Pinpoint the cell where the given text exists, returning its (x, y) midpoint coordinate. 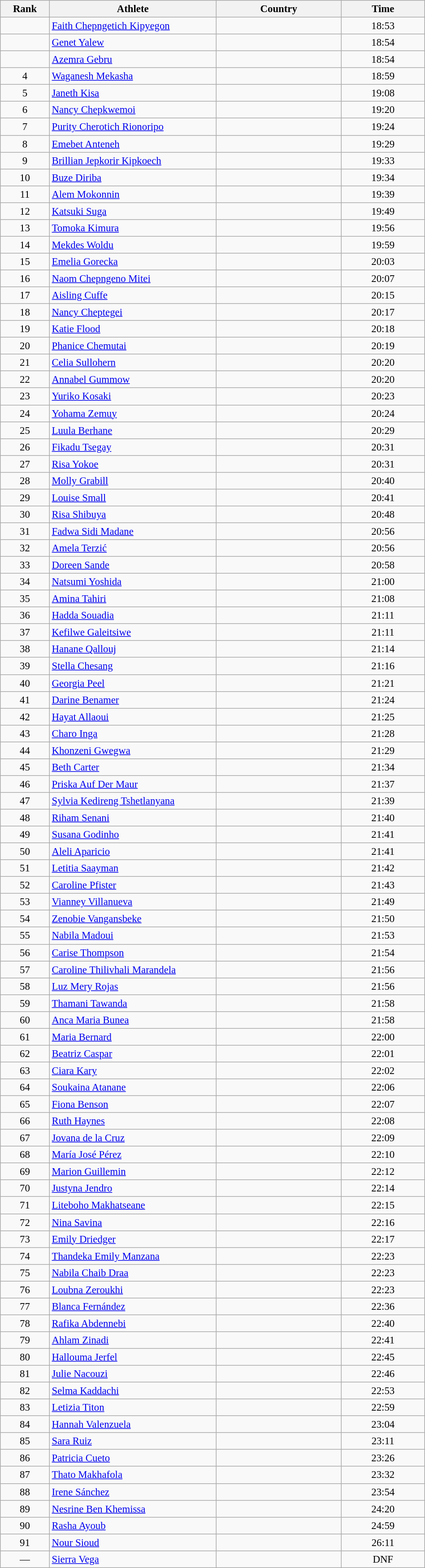
Rank (25, 9)
Risa Shibuya (133, 515)
80 (25, 1357)
Thandeka Emily Manzana (133, 1256)
19:39 (383, 194)
Susana Godinho (133, 835)
22:12 (383, 1172)
Blanca Fernández (133, 1307)
21:00 (383, 582)
62 (25, 1054)
— (25, 1559)
Annabel Gummow (133, 380)
Justyna Jendro (133, 1188)
Doreen Sande (133, 565)
Mekdes Woldu (133, 245)
91 (25, 1542)
21:16 (383, 666)
33 (25, 565)
Priska Auf Der Maur (133, 784)
22:08 (383, 1121)
Amina Tahiri (133, 599)
22:40 (383, 1323)
35 (25, 599)
9 (25, 160)
69 (25, 1172)
44 (25, 750)
Azemra Gebru (133, 60)
Brillian Jepkorir Kipkoech (133, 160)
Nour Sioud (133, 1542)
Faith Chepngetich Kipyegon (133, 26)
Aisling Cuffe (133, 295)
Yuriko Kosaki (133, 397)
DNF (383, 1559)
30 (25, 515)
22:00 (383, 1037)
Hadda Souadia (133, 615)
Sierra Vega (133, 1559)
27 (25, 464)
54 (25, 919)
20:41 (383, 498)
59 (25, 1003)
65 (25, 1105)
6 (25, 110)
Caroline Thilivhali Marandela (133, 970)
Nesrine Ben Khemissa (133, 1509)
20:18 (383, 329)
Molly Grabill (133, 481)
22:02 (383, 1070)
79 (25, 1340)
53 (25, 902)
81 (25, 1374)
31 (25, 531)
Khonzeni Gwegwa (133, 750)
77 (25, 1307)
Maria Bernard (133, 1037)
85 (25, 1441)
Rasha Ayoub (133, 1525)
49 (25, 835)
19:56 (383, 228)
Emily Driedger (133, 1239)
Yohama Zemuy (133, 413)
4 (25, 76)
21:42 (383, 868)
88 (25, 1492)
26 (25, 447)
51 (25, 868)
Darine Benamer (133, 700)
23:26 (383, 1458)
Nina Savina (133, 1222)
8 (25, 144)
46 (25, 784)
57 (25, 970)
36 (25, 615)
22:06 (383, 1087)
21:25 (383, 717)
21:08 (383, 599)
Nabila Chaib Draa (133, 1273)
21:29 (383, 750)
78 (25, 1323)
21:50 (383, 919)
75 (25, 1273)
Naom Chepngeno Mitei (133, 278)
21:53 (383, 936)
Irene Sánchez (133, 1492)
25 (25, 430)
Purity Cherotich Rionoripo (133, 127)
22:09 (383, 1138)
82 (25, 1391)
32 (25, 548)
67 (25, 1138)
22:41 (383, 1340)
21:14 (383, 650)
22:46 (383, 1374)
Katsuki Suga (133, 211)
48 (25, 818)
45 (25, 767)
Anca Maria Bunea (133, 1020)
Louise Small (133, 498)
Beatriz Caspar (133, 1054)
Emelia Gorecka (133, 262)
17 (25, 295)
Soukaina Atanane (133, 1087)
Natsumi Yoshida (133, 582)
26:11 (383, 1542)
Luula Berhane (133, 430)
Nancy Chepkwemoi (133, 110)
Vianney Villanueva (133, 902)
Athlete (133, 9)
22:10 (383, 1155)
50 (25, 852)
Waganesh Mekasha (133, 76)
Fiona Benson (133, 1105)
43 (25, 733)
90 (25, 1525)
Georgia Peel (133, 683)
22:45 (383, 1357)
22 (25, 380)
10 (25, 178)
24 (25, 413)
Hayat Allaoui (133, 717)
Nancy Cheptegei (133, 312)
19:20 (383, 110)
Risa Yokoe (133, 464)
18:59 (383, 76)
Charo Inga (133, 733)
21:54 (383, 953)
20:48 (383, 515)
Loubna Zeroukhi (133, 1290)
24:59 (383, 1525)
12 (25, 211)
Phanice Chemutai (133, 346)
21:39 (383, 801)
19:34 (383, 178)
21:34 (383, 767)
Riham Senani (133, 818)
72 (25, 1222)
23:54 (383, 1492)
Amela Terzić (133, 548)
Letitia Saayman (133, 868)
23 (25, 397)
41 (25, 700)
Thamani Tawanda (133, 1003)
22:17 (383, 1239)
5 (25, 93)
83 (25, 1408)
74 (25, 1256)
Ahlam Zinadi (133, 1340)
María José Pérez (133, 1155)
20:23 (383, 397)
19:29 (383, 144)
20:29 (383, 430)
19:33 (383, 160)
Patricia Cueto (133, 1458)
21:40 (383, 818)
21:43 (383, 885)
20:40 (383, 481)
Kefilwe Galeitsiwe (133, 632)
Country (279, 9)
Tomoka Kimura (133, 228)
14 (25, 245)
22:59 (383, 1408)
23:11 (383, 1441)
86 (25, 1458)
Fadwa Sidi Madane (133, 531)
56 (25, 953)
Sylvia Kedireng Tshetlanyana (133, 801)
Hanane Qallouj (133, 650)
19:24 (383, 127)
40 (25, 683)
Alem Mokonnin (133, 194)
Letizia Titon (133, 1408)
Janeth Kisa (133, 93)
Hannah Valenzuela (133, 1425)
Nabila Madoui (133, 936)
66 (25, 1121)
76 (25, 1290)
73 (25, 1239)
22:53 (383, 1391)
22:14 (383, 1188)
19:49 (383, 211)
13 (25, 228)
Marion Guillemin (133, 1172)
34 (25, 582)
Buze Diriba (133, 178)
Julie Nacouzi (133, 1374)
24:20 (383, 1509)
20:17 (383, 312)
37 (25, 632)
21:24 (383, 700)
Fikadu Tsegay (133, 447)
22:16 (383, 1222)
38 (25, 650)
Thato Makhafola (133, 1475)
Selma Kaddachi (133, 1391)
Beth Carter (133, 767)
Aleli Aparicio (133, 852)
18 (25, 312)
Caroline Pfister (133, 885)
55 (25, 936)
84 (25, 1425)
47 (25, 801)
42 (25, 717)
21:49 (383, 902)
71 (25, 1205)
Jovana de la Cruz (133, 1138)
20:19 (383, 346)
Liteboho Makhatseane (133, 1205)
Emebet Anteneh (133, 144)
18:53 (383, 26)
64 (25, 1087)
Rafika Abdennebi (133, 1323)
22:01 (383, 1054)
60 (25, 1020)
19:59 (383, 245)
52 (25, 885)
21:37 (383, 784)
Time (383, 9)
Sara Ruiz (133, 1441)
Ruth Haynes (133, 1121)
Stella Chesang (133, 666)
29 (25, 498)
70 (25, 1188)
16 (25, 278)
20:24 (383, 413)
15 (25, 262)
23:32 (383, 1475)
20:15 (383, 295)
21:28 (383, 733)
Carise Thompson (133, 953)
Zenobie Vangansbeke (133, 919)
11 (25, 194)
61 (25, 1037)
23:04 (383, 1425)
22:15 (383, 1205)
39 (25, 666)
20:03 (383, 262)
7 (25, 127)
Hallouma Jerfel (133, 1357)
Celia Sullohern (133, 363)
89 (25, 1509)
Luz Mery Rojas (133, 986)
22:36 (383, 1307)
58 (25, 986)
20:58 (383, 565)
19:08 (383, 93)
19 (25, 329)
21 (25, 363)
20 (25, 346)
87 (25, 1475)
Katie Flood (133, 329)
20:07 (383, 278)
28 (25, 481)
68 (25, 1155)
21:21 (383, 683)
22:07 (383, 1105)
Genet Yalew (133, 43)
Ciara Kary (133, 1070)
63 (25, 1070)
